From the cell containing the given text, extract its center point as (x, y) coordinate. 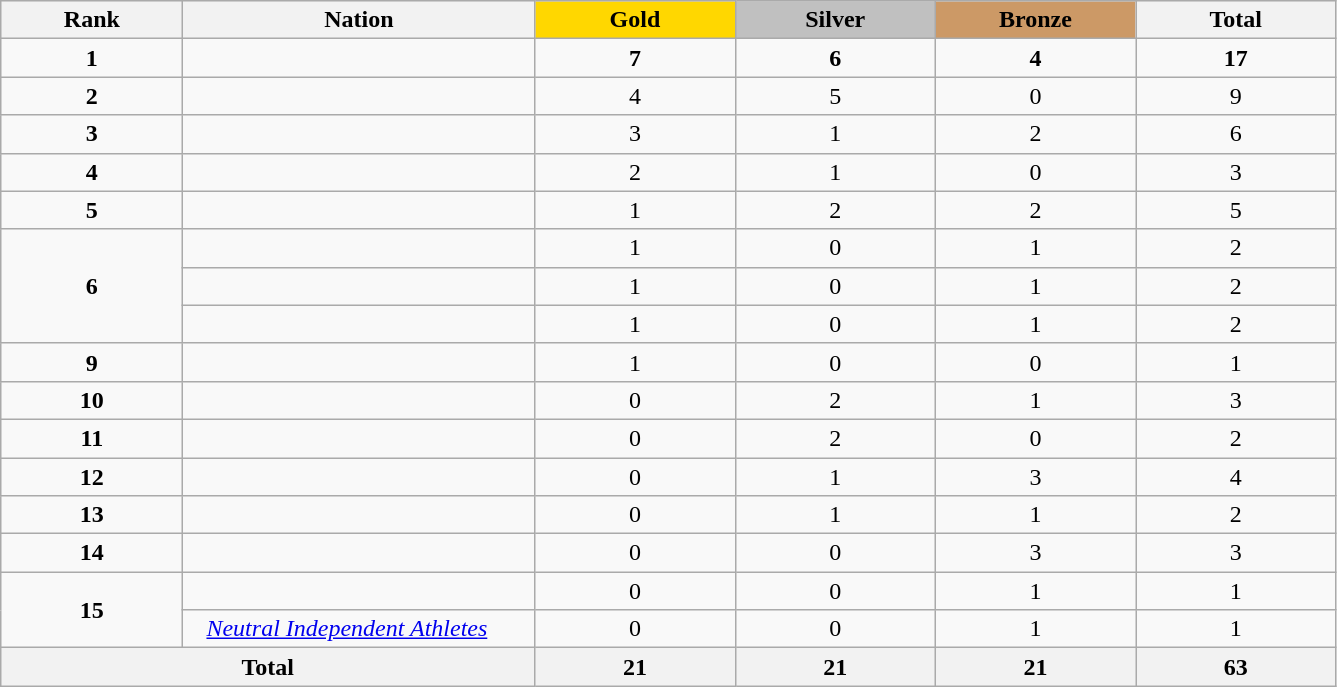
10 (92, 400)
Bronze (1035, 20)
13 (92, 515)
Rank (92, 20)
Gold (635, 20)
Nation (359, 20)
17 (1236, 58)
14 (92, 553)
Neutral Independent Athletes (359, 629)
15 (92, 610)
Silver (835, 20)
7 (635, 58)
63 (1236, 667)
11 (92, 438)
12 (92, 477)
